Provide the [x, y] coordinate of the cell's center where the given text is located.  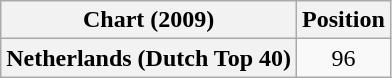
Chart (2009) [149, 20]
96 [344, 58]
Position [344, 20]
Netherlands (Dutch Top 40) [149, 58]
